Provide the (X, Y) coordinate of the cell's center where the given text is located.  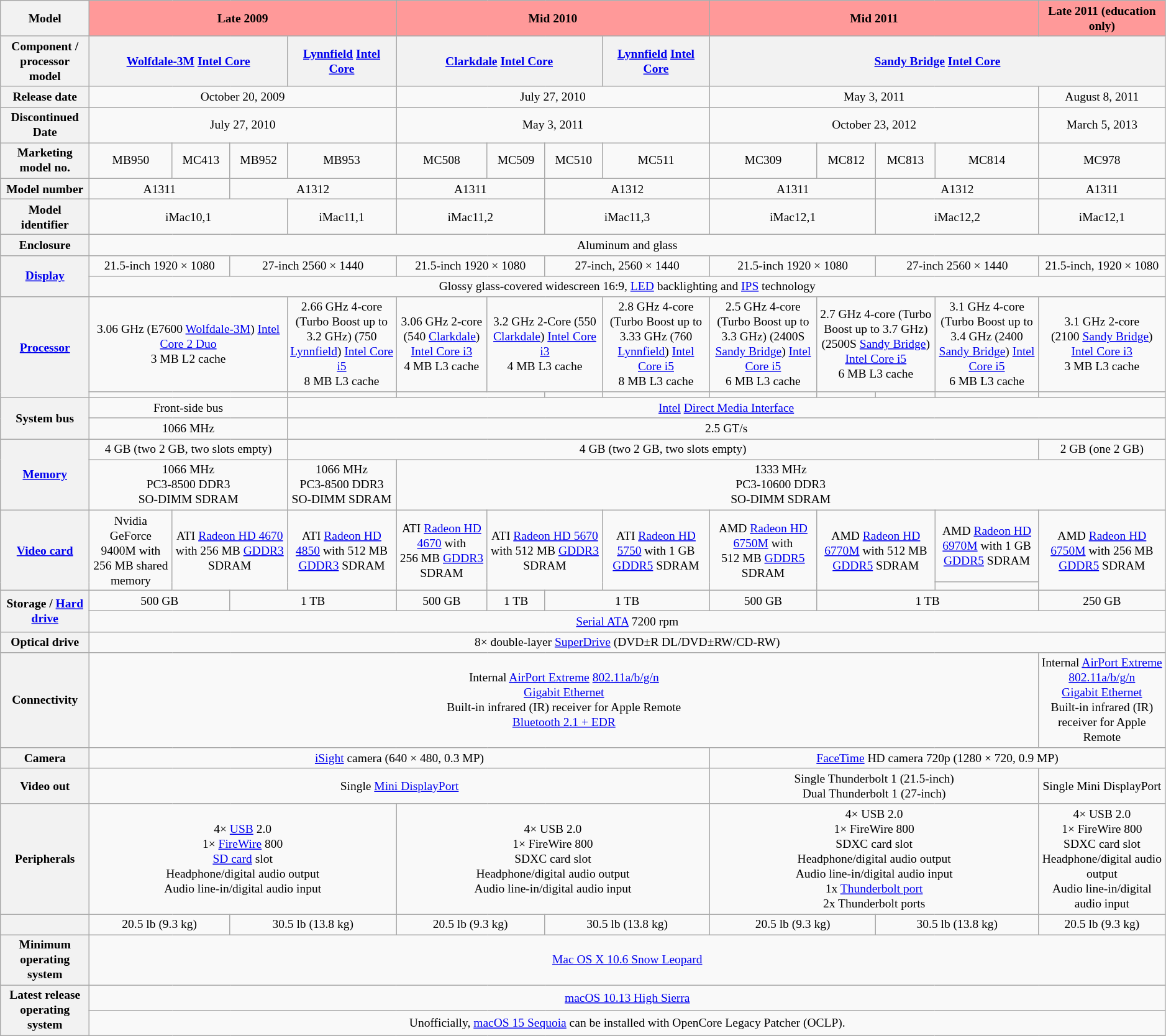
MC509 (516, 160)
Latest release operating system (45, 1010)
MB950 (130, 160)
Processor (45, 348)
Mid 2011 (874, 19)
Internal AirPort Extreme 802.11a/b/g/nGigabit EthernetBuilt-in infrared (IR) receiver for Apple RemoteBluetooth 2.1 + EDR (564, 699)
Unofficially, macOS 15 Sequoia can be installed with OpenCore Legacy Patcher (OCLP). (627, 1024)
Single Thunderbolt 1 (21.5-inch)Dual Thunderbolt 1 (27-inch) (874, 786)
Intel Direct Media Interface (726, 407)
MB953 (342, 160)
3.2 GHz 2-Core (550 Clarkdale) Intel Core i34 MB L3 cache (544, 344)
Video out (45, 786)
Storage / Hard drive (45, 611)
Clarkdale Intel Core (499, 61)
Display (45, 276)
3.1 GHz 4-core (Turbo Boost up to 3.4 GHz (2400 Sandy Bridge) Intel Core i56 MB L3 cache (986, 344)
MC510 (574, 160)
AMD Radeon HD 6770M with 512 MB GDDR5 SDRAM (876, 550)
MC814 (986, 160)
Model identifier (45, 216)
4× USB 2.01× FireWire 800SDXC card slotHeadphone/digital audio outputAudio line-in/digital audio input1x Thunderbolt port 2x Thunderbolt ports (874, 858)
4× USB 2.01× FireWire 800SD card slotHeadphone/digital audio outputAudio line-in/digital audio input (243, 858)
iMac11,1 (342, 216)
iMac12,2 (957, 216)
Model (45, 19)
2.7 GHz 4-core (Turbo Boost up to 3.7 GHz)(2500S Sandy Bridge) Intel Core i56 MB L3 cache (876, 344)
iMac11,3 (627, 216)
MC978 (1102, 160)
Sandy Bridge Intel Core (937, 61)
iMac10,1 (189, 216)
2.5 GHz 4-core (Turbo Boost up to 3.3 GHz) (2400S Sandy Bridge) Intel Core i56 MB L3 cache (763, 344)
Optical drive (45, 642)
MC413 (201, 160)
macOS 10.13 High Sierra (627, 997)
FaceTime HD camera 720p (1280 × 720, 0.9 MP) (937, 758)
March 5, 2013 (1102, 125)
Serial ATA 7200 rpm (627, 621)
Front-side bus (189, 407)
iMac11,2 (471, 216)
Late 2009 (243, 19)
October 23, 2012 (874, 125)
3.1 GHz 2-core(2100 Sandy Bridge) Intel Core i33 MB L3 cache (1102, 344)
Memory (45, 475)
ATI Radeon HD 5750 with 1 GB GDDR5 SDRAM (656, 550)
Mac OS X 10.6 Snow Leopard (627, 960)
Glossy glass-covered widescreen 16:9, LED backlighting and IPS technology (627, 286)
MC508 (442, 160)
Video card (45, 550)
System bus (45, 419)
ATI Radeon HD 5670 with 512 MB GDDR3 SDRAM (544, 550)
3.06 GHz 2-core (540 Clarkdale) Intel Core i34 MB L3 cache (442, 344)
Nvidia GeForce 9400M with 256 MB shared memory (130, 550)
Wolfdale-3M Intel Core (189, 61)
AMD Radeon HD 6970M with 1 GB GDDR5 SDRAM (986, 546)
2.66 GHz 4-core (Turbo Boost up to 3.2 GHz) (750 Lynnfield) Intel Core i58 MB L3 cache (342, 344)
Connectivity (45, 699)
8× double-layer SuperDrive (DVD±R DL/DVD±RW/CD-RW) (627, 642)
AMD Radeon HD 6750M with 512 MB GDDR5 SDRAM (763, 550)
AMD Radeon HD 6750M with 256 MB GDDR5 SDRAM (1102, 550)
October 20, 2009 (243, 97)
MC511 (656, 160)
MB952 (258, 160)
August 8, 2011 (1102, 97)
3.06 GHz (E7600 Wolfdale-3M) Intel Core 2 Duo3 MB L2 cache (189, 344)
iSight camera (640 × 480, 0.3 MP) (400, 758)
Internal AirPort Extreme 802.11a/b/g/nGigabit EthernetBuilt-in infrared (IR) receiver for Apple Remote (1102, 699)
Discontinued Date (45, 125)
Aluminum and glass (627, 245)
MC813 (906, 160)
Peripherals (45, 858)
Release date (45, 97)
2 GB (one 2 GB) (1102, 450)
MC812 (846, 160)
27-inch, 2560 × 1440 (627, 266)
Component / processor model (45, 61)
Late 2011 (education only) (1102, 19)
Marketing model no. (45, 160)
Minimum operating system (45, 960)
Camera (45, 758)
1333 MHzPC3-10600 DDR3SO-DIMM SDRAM (781, 484)
2.8 GHz 4-core (Turbo Boost up to 3.33 GHz (760 Lynnfield) Intel Core i58 MB L3 cache (656, 344)
1066 MHz (189, 429)
Mid 2010 (553, 19)
21.5-inch, 1920 × 1080 (1102, 266)
ATI Radeon HD 4850 with 512 MB GDDR3 SDRAM (342, 550)
250 GB (1102, 601)
2.5 GT/s (726, 429)
Model number (45, 189)
MC309 (763, 160)
Enclosure (45, 245)
